For the text-containing cell, return its midpoint in [X, Y] coordinate format. 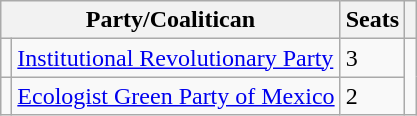
Institutional Revolutionary Party [176, 58]
3 [372, 58]
Seats [372, 20]
Party/Coalitican [170, 20]
Ecologist Green Party of Mexico [176, 96]
2 [372, 96]
